Locate the cell with the specified text and output its [x, y] center coordinate. 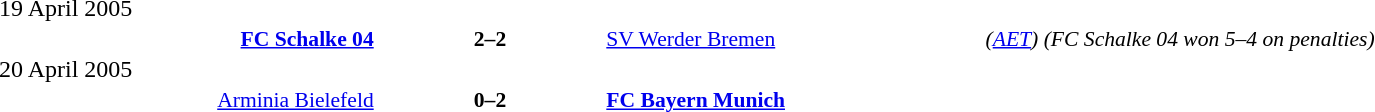
SV Werder Bremen [794, 38]
2–2 [490, 38]
